Identify which cell holds the provided text, then report its [X, Y] central coordinate. 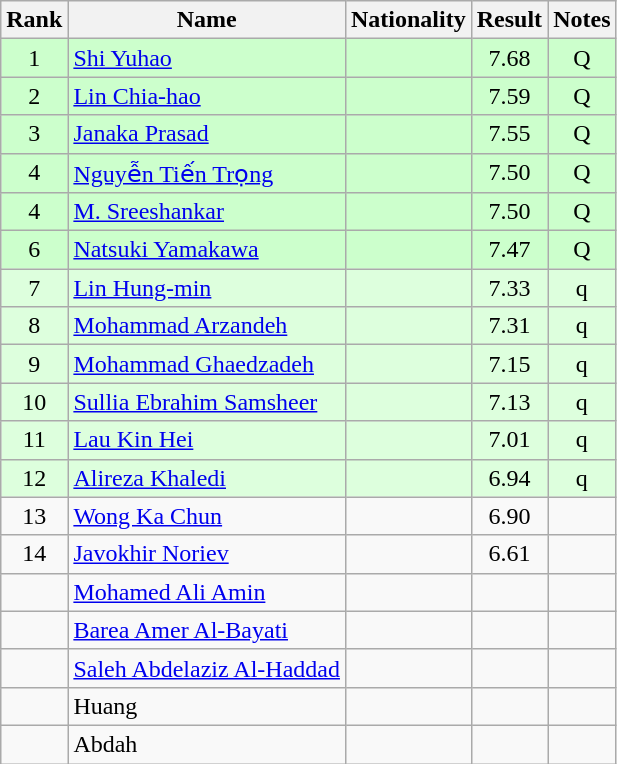
2 [34, 96]
7.47 [509, 250]
7.68 [509, 58]
Nguyễn Tiến Trọng [207, 173]
7.33 [509, 288]
1 [34, 58]
7.59 [509, 96]
Abdah [207, 744]
Wong Ka Chun [207, 516]
Sullia Ebrahim Samsheer [207, 402]
M. Sreeshankar [207, 212]
Natsuki Yamakawa [207, 250]
14 [34, 554]
Alireza Khaledi [207, 478]
Notes [582, 20]
7.31 [509, 326]
Lau Kin Hei [207, 440]
Huang [207, 706]
13 [34, 516]
Mohammad Arzandeh [207, 326]
Name [207, 20]
3 [34, 134]
10 [34, 402]
Mohammad Ghaedzadeh [207, 364]
Shi Yuhao [207, 58]
Barea Amer Al-Bayati [207, 630]
7.13 [509, 402]
Rank [34, 20]
7.01 [509, 440]
Lin Chia-hao [207, 96]
8 [34, 326]
7 [34, 288]
12 [34, 478]
Javokhir Noriev [207, 554]
9 [34, 364]
Saleh Abdelaziz Al-Haddad [207, 668]
6.61 [509, 554]
6.90 [509, 516]
7.55 [509, 134]
7.15 [509, 364]
Janaka Prasad [207, 134]
Nationality [408, 20]
6 [34, 250]
Mohamed Ali Amin [207, 592]
6.94 [509, 478]
Result [509, 20]
Lin Hung-min [207, 288]
11 [34, 440]
